Search for the cell housing the specified text and yield its (X, Y) center coordinate. 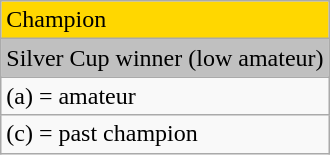
Silver Cup winner (low amateur) (165, 58)
(c) = past champion (165, 134)
Champion (165, 20)
(a) = amateur (165, 96)
